Pinpoint the cell where the given text exists, returning its [X, Y] midpoint coordinate. 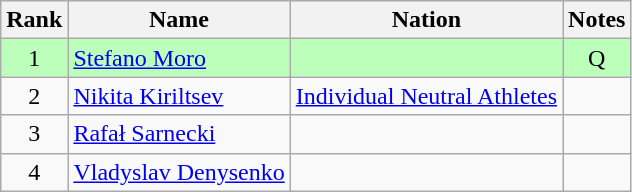
Vladyslav Denysenko [179, 172]
Rafał Sarnecki [179, 134]
Individual Neutral Athletes [426, 96]
Notes [597, 20]
Nation [426, 20]
2 [34, 96]
4 [34, 172]
Nikita Kiriltsev [179, 96]
3 [34, 134]
Stefano Moro [179, 58]
Rank [34, 20]
Name [179, 20]
1 [34, 58]
Q [597, 58]
